Capture the cell that displays the provided text and extract its (X, Y) central coordinate. 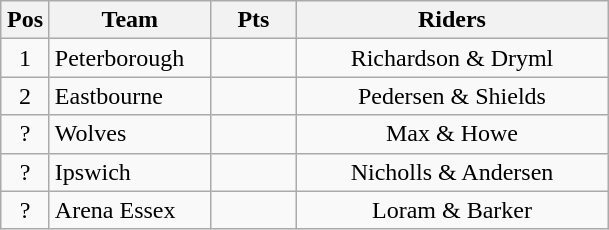
Eastbourne (130, 96)
Pos (26, 20)
Pts (253, 20)
Team (130, 20)
Nicholls & Andersen (452, 172)
Ipswich (130, 172)
Pedersen & Shields (452, 96)
Riders (452, 20)
Wolves (130, 134)
Peterborough (130, 58)
Arena Essex (130, 210)
1 (26, 58)
2 (26, 96)
Richardson & Dryml (452, 58)
Loram & Barker (452, 210)
Max & Howe (452, 134)
